For the text-containing cell, return its midpoint in (X, Y) coordinate format. 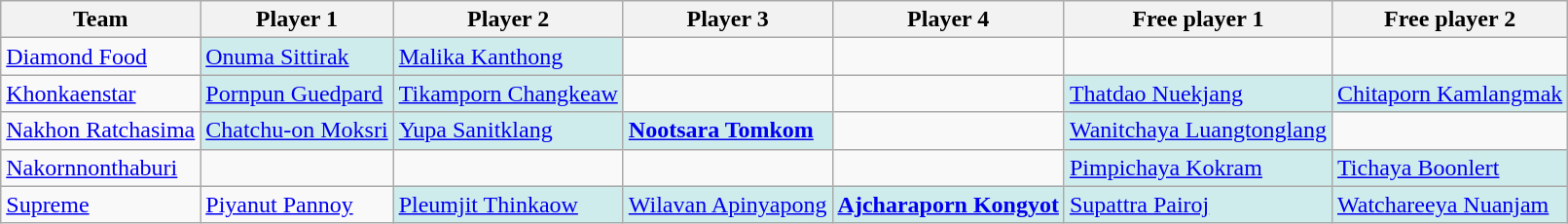
Yupa Sanitklang (508, 131)
Tikamporn Changkeaw (508, 93)
Watchareeya Nuanjam (1449, 205)
Pimpichaya Kokram (1197, 168)
Pornpun Guedpard (297, 93)
Ajcharaporn Kongyot (948, 205)
Wanitchaya Luangtonglang (1197, 131)
Nootsara Tomkom (728, 131)
Player 3 (728, 19)
Player 4 (948, 19)
Team (101, 19)
Chatchu-on Moksri (297, 131)
Malika Kanthong (508, 56)
Nakhon Ratchasima (101, 131)
Tichaya Boonlert (1449, 168)
Khonkaenstar (101, 93)
Thatdao Nuekjang (1197, 93)
Piyanut Pannoy (297, 205)
Free player 1 (1197, 19)
Wilavan Apinyapong (728, 205)
Supreme (101, 205)
Diamond Food (101, 56)
Supattra Pairoj (1197, 205)
Nakornnonthaburi (101, 168)
Chitaporn Kamlangmak (1449, 93)
Player 1 (297, 19)
Free player 2 (1449, 19)
Player 2 (508, 19)
Onuma Sittirak (297, 56)
Pleumjit Thinkaow (508, 205)
